Output the (X, Y) coordinate of the center of the cell containing the given text.  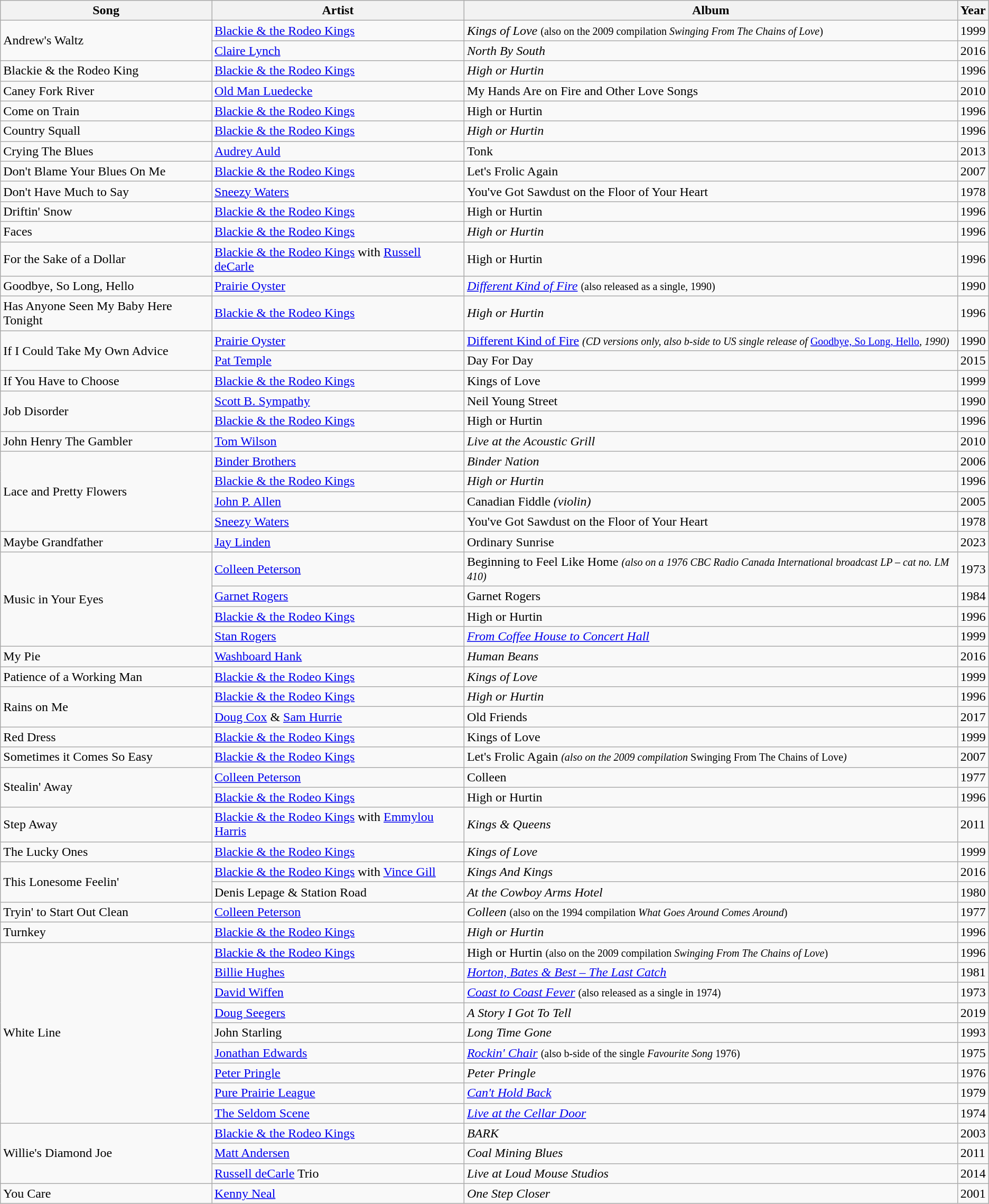
Tom Wilson (338, 441)
Matt Andersen (338, 1153)
This Lonesome Feelin' (106, 882)
From Coffee House to Concert Hall (711, 637)
Tonk (711, 151)
Blackie & the Rodeo Kings with Vince Gill (338, 872)
Horton, Bates & Best – The Last Catch (711, 973)
1980 (973, 892)
Rockin' Chair (also b-side of the single Favourite Song 1976) (711, 1053)
Canadian Fiddle (violin) (711, 501)
Driftin' Snow (106, 211)
My Hands Are on Fire and Other Love Songs (711, 91)
Willie's Diamond Joe (106, 1153)
2015 (973, 361)
Kings & Queens (711, 824)
Colleen (also on the 1994 compilation What Goes Around Comes Around) (711, 912)
Day For Day (711, 361)
Caney Fork River (106, 91)
Kings And Kings (711, 872)
Kenny Neal (338, 1193)
2019 (973, 1013)
Doug Cox & Sam Hurrie (338, 717)
Live at the Acoustic Grill (711, 441)
Jonathan Edwards (338, 1053)
White Line (106, 1033)
Patience of a Working Man (106, 677)
Job Disorder (106, 411)
Billie Hughes (338, 973)
Coal Mining Blues (711, 1153)
Doug Seegers (338, 1013)
Pat Temple (338, 361)
Kings of Love (also on the 2009 compilation Swinging From The Chains of Love) (711, 31)
Faces (106, 231)
Human Beans (711, 657)
2014 (973, 1173)
Ordinary Sunrise (711, 542)
Russell deCarle Trio (338, 1173)
David Wiffen (338, 993)
Year (973, 11)
2017 (973, 717)
Different Kind of Fire (also released as a single, 1990) (711, 286)
Maybe Grandfather (106, 542)
For the Sake of a Dollar (106, 259)
If You Have to Choose (106, 381)
Denis Lepage & Station Road (338, 892)
Andrew's Waltz (106, 41)
Claire Lynch (338, 51)
2003 (973, 1133)
Stan Rogers (338, 637)
Blackie & the Rodeo Kings with Emmylou Harris (338, 824)
Tryin' to Start Out Clean (106, 912)
Live at the Cellar Door (711, 1113)
Sometimes it Comes So Easy (106, 757)
1975 (973, 1053)
Pure Prairie League (338, 1093)
John Starling (338, 1033)
Crying The Blues (106, 151)
Old Friends (711, 717)
Coast to Coast Fever (also released as a single in 1974) (711, 993)
Has Anyone Seen My Baby Here Tonight (106, 314)
Scott B. Sympathy (338, 401)
Let's Frolic Again (also on the 2009 compilation Swinging From The Chains of Love) (711, 757)
A Story I Got To Tell (711, 1013)
Don't Blame Your Blues On Me (106, 171)
Step Away (106, 824)
Blackie & the Rodeo King (106, 71)
1974 (973, 1113)
Lace and Pretty Flowers (106, 491)
Washboard Hank (338, 657)
Turnkey (106, 932)
1993 (973, 1033)
Beginning to Feel Like Home (also on a 1976 CBC Radio Canada International broadcast LP – cat no. LM 410) (711, 568)
Stealin' Away (106, 787)
Goodbye, So Long, Hello (106, 286)
Can't Hold Back (711, 1093)
Come on Train (106, 111)
Colleen (711, 777)
The Lucky Ones (106, 852)
Different Kind of Fire (CD versions only, also b-side to US single release of Goodbye, So Long, Hello, 1990) (711, 341)
Binder Nation (711, 461)
1984 (973, 596)
One Step Closer (711, 1193)
Neil Young Street (711, 401)
Song (106, 11)
John Henry The Gambler (106, 441)
Album (711, 11)
Long Time Gone (711, 1033)
You Care (106, 1193)
Blackie & the Rodeo Kings with Russell deCarle (338, 259)
Red Dress (106, 737)
Old Man Luedecke (338, 91)
Country Squall (106, 131)
Let's Frolic Again (711, 171)
If I Could Take My Own Advice (106, 351)
BARK (711, 1133)
The Seldom Scene (338, 1113)
1981 (973, 973)
Don't Have Much to Say (106, 191)
Jay Linden (338, 542)
Audrey Auld (338, 151)
2001 (973, 1193)
2005 (973, 501)
Binder Brothers (338, 461)
John P. Allen (338, 501)
2013 (973, 151)
High or Hurtin (also on the 2009 compilation Swinging From The Chains of Love) (711, 953)
North By South (711, 51)
Live at Loud Mouse Studios (711, 1173)
1979 (973, 1093)
Artist (338, 11)
1976 (973, 1073)
At the Cowboy Arms Hotel (711, 892)
My Pie (106, 657)
2023 (973, 542)
Rains on Me (106, 707)
Music in Your Eyes (106, 599)
2006 (973, 461)
